Return the [X, Y] coordinate for the center point of the cell that contains the specified text.  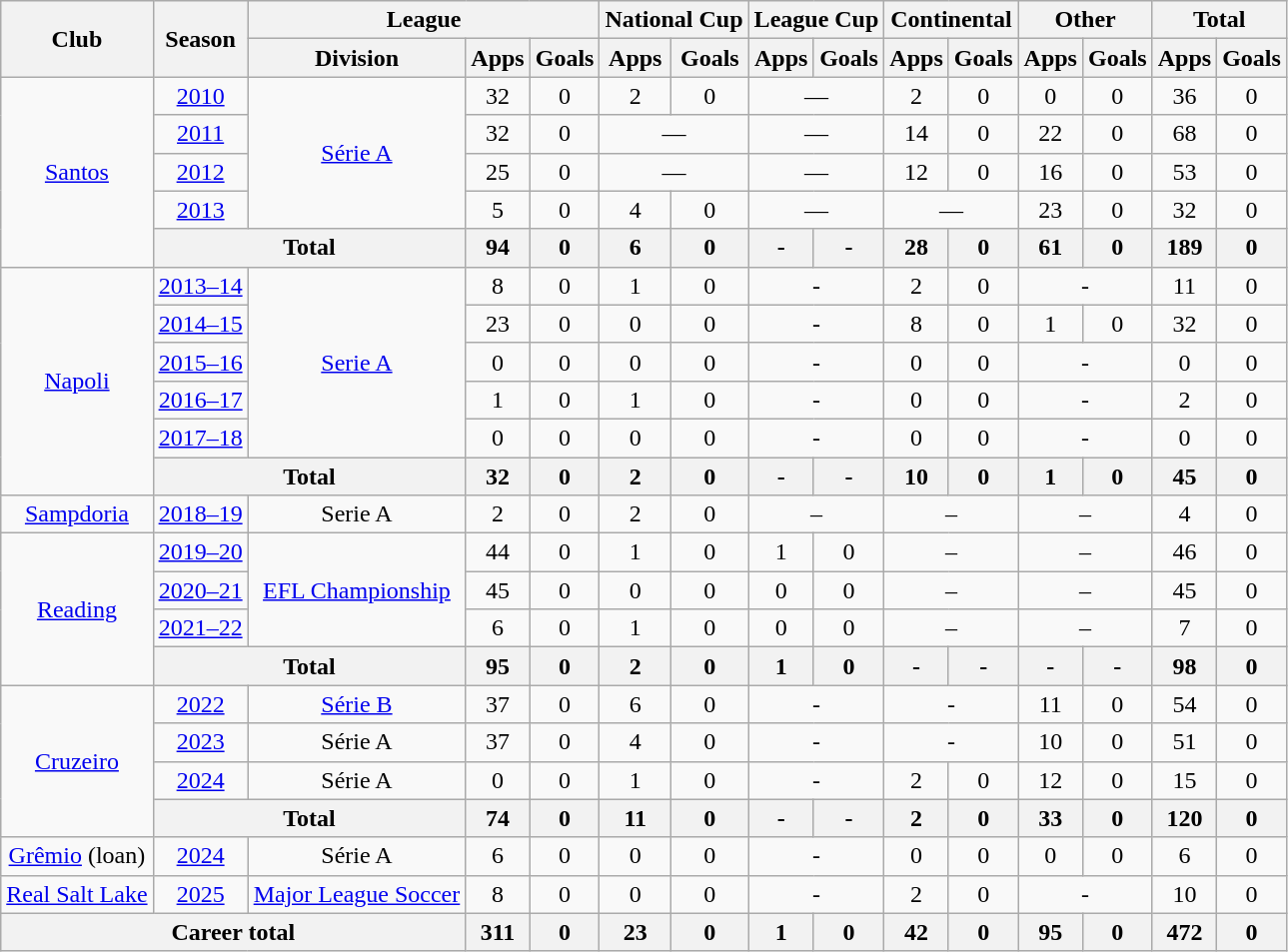
Division [357, 58]
36 [1184, 96]
Reading [77, 609]
Série B [357, 704]
League Cup [816, 20]
2017–18 [200, 438]
5 [498, 210]
Real Salt Lake [77, 894]
Santos [77, 172]
51 [1184, 742]
2021–22 [200, 628]
68 [1184, 134]
2013–14 [200, 286]
472 [1184, 932]
14 [916, 134]
2018–19 [200, 514]
Major League Soccer [357, 894]
7 [1184, 628]
EFL Championship [357, 590]
28 [916, 248]
46 [1184, 552]
15 [1184, 780]
Sampdoria [77, 514]
2012 [200, 172]
16 [1050, 172]
Napoli [77, 381]
22 [1050, 134]
League [424, 20]
74 [498, 818]
2010 [200, 96]
61 [1050, 248]
Other [1085, 20]
98 [1184, 666]
54 [1184, 704]
2016–17 [200, 400]
2022 [200, 704]
33 [1050, 818]
42 [916, 932]
94 [498, 248]
2011 [200, 134]
311 [498, 932]
120 [1184, 818]
2015–16 [200, 362]
189 [1184, 248]
Career total [234, 932]
National Cup [673, 20]
44 [498, 552]
2014–15 [200, 324]
2025 [200, 894]
25 [498, 172]
Grêmio (loan) [77, 856]
2023 [200, 742]
Continental [951, 20]
2013 [200, 210]
2019–20 [200, 552]
Cruzeiro [77, 761]
2020–21 [200, 590]
Season [200, 39]
Club [77, 39]
53 [1184, 172]
